Provide the (x, y) coordinate of the cell's center where the given text is located.  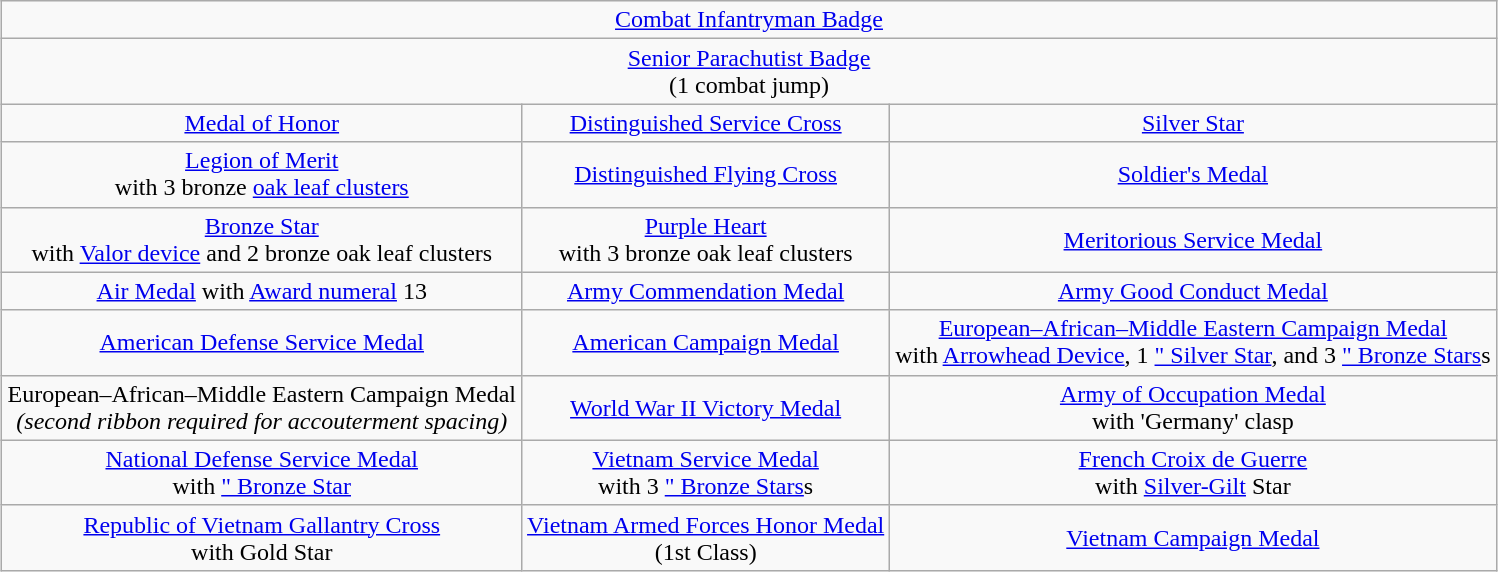
European–African–Middle Eastern Campaign Medalwith Arrowhead Device, 1 " Silver Star, and 3 " Bronze Starss (1193, 342)
Purple Heartwith 3 bronze oak leaf clusters (706, 240)
Soldier's Medal (1193, 174)
Army Commendation Medal (706, 291)
French Croix de Guerrewith Silver-Gilt Star (1193, 472)
Senior Parachutist Badge(1 combat jump) (749, 72)
European–African–Middle Eastern Campaign Medal(second ribbon required for accouterment spacing) (262, 408)
National Defense Service Medalwith " Bronze Star (262, 472)
Air Medal with Award numeral 13 (262, 291)
World War II Victory Medal (706, 408)
Legion of Meritwith 3 bronze oak leaf clusters (262, 174)
Distinguished Service Cross (706, 123)
Bronze Starwith Valor device and 2 bronze oak leaf clusters (262, 240)
American Campaign Medal (706, 342)
Army Good Conduct Medal (1193, 291)
Medal of Honor (262, 123)
Meritorious Service Medal (1193, 240)
Distinguished Flying Cross (706, 174)
Combat Infantryman Badge (749, 20)
Republic of Vietnam Gallantry Crosswith Gold Star (262, 538)
Vietnam Service Medalwith 3 " Bronze Starss (706, 472)
Silver Star (1193, 123)
Army of Occupation Medalwith 'Germany' clasp (1193, 408)
Vietnam Campaign Medal (1193, 538)
American Defense Service Medal (262, 342)
Vietnam Armed Forces Honor Medal(1st Class) (706, 538)
